Return (X, Y) of the center of cell containing provided text 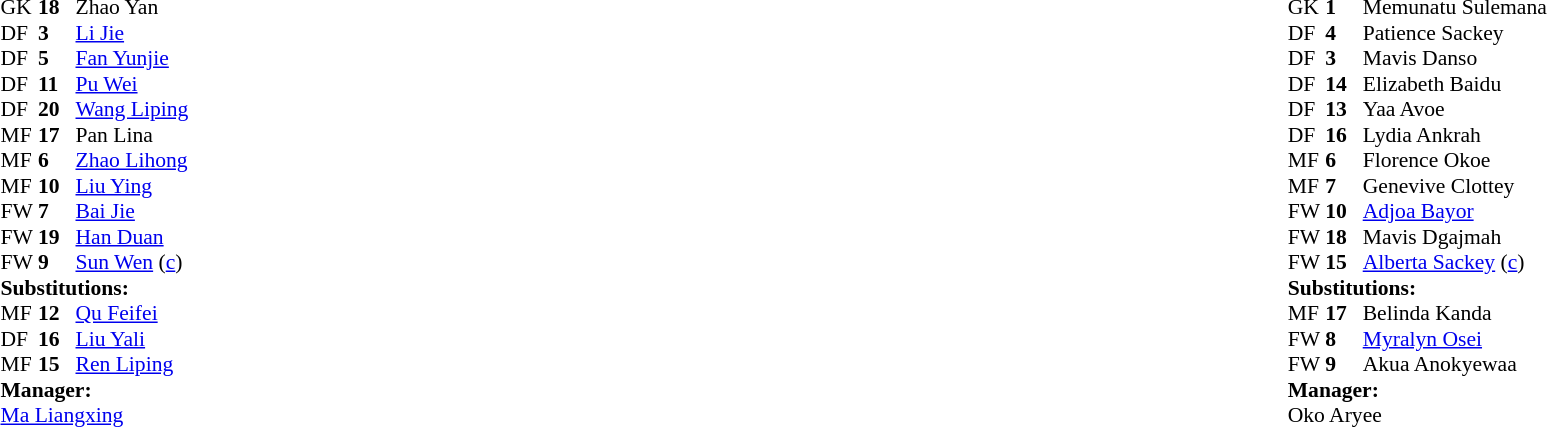
Pan Lina (132, 135)
Patience Sackey (1455, 33)
19 (57, 237)
4 (1344, 33)
18 (1344, 237)
Zhao Lihong (132, 161)
Genevive Clottey (1455, 186)
Wang Liping (132, 109)
8 (1344, 339)
Adjoa Bayor (1455, 211)
12 (57, 313)
Lydia Ankrah (1455, 135)
Han Duan (132, 237)
Florence Okoe (1455, 161)
Ren Liping (132, 365)
5 (57, 59)
Pu Wei (132, 84)
20 (57, 109)
Liu Ying (132, 186)
Mavis Danso (1455, 59)
Belinda Kanda (1455, 313)
11 (57, 84)
14 (1344, 84)
Elizabeth Baidu (1455, 84)
Mavis Dgajmah (1455, 237)
Qu Feifei (132, 313)
Myralyn Osei (1455, 339)
Yaa Avoe (1455, 109)
Fan Yunjie (132, 59)
13 (1344, 109)
Sun Wen (c) (132, 263)
Akua Anokyewaa (1455, 365)
Alberta Sackey (c) (1455, 263)
Bai Jie (132, 211)
Liu Yali (132, 339)
Li Jie (132, 33)
